Capture the cell that displays the provided text and extract its (X, Y) central coordinate. 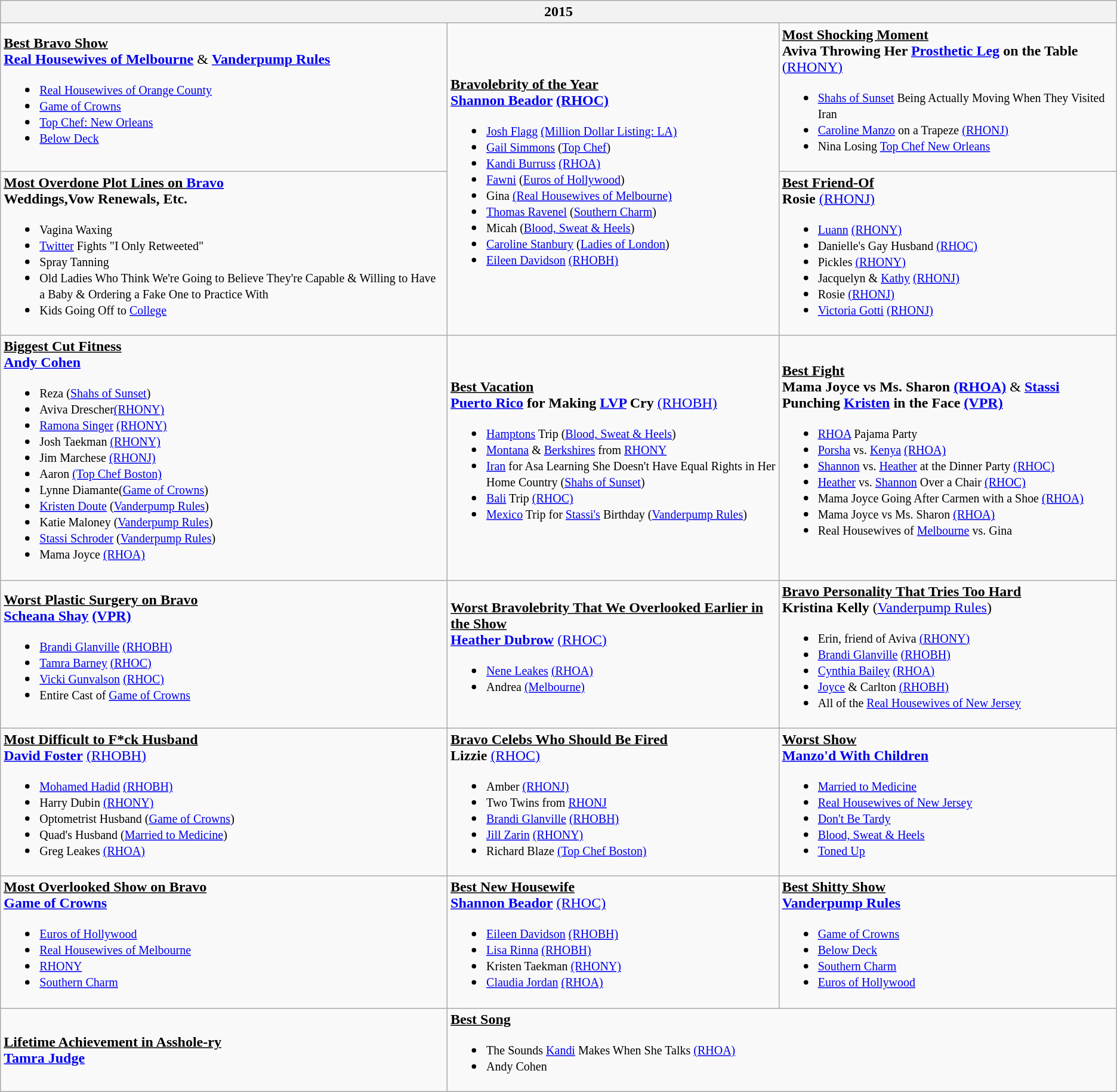
Worst Plastic Surgery on BravoScheana Shay (VPR)Brandi Glanville (RHOBH)Tamra Barney (RHOC)Vicki Gunvalson (RHOC)Entire Cast of Game of Crowns (224, 654)
Best Bravo ShowReal Housewives of Melbourne & Vanderpump RulesReal Housewives of Orange CountyGame of CrownsTop Chef: New OrleansBelow Deck (224, 97)
Best SongThe Sounds Kandi Makes When She Talks (RHOA)Andy Cohen (782, 1050)
Best New HousewifeShannon Beador (RHOC)Eileen Davidson (RHOBH)Lisa Rinna (RHOBH)Kristen Taekman (RHONY)Claudia Jordan (RHOA) (613, 942)
Lifetime Achievement in Asshole-ryTamra Judge (224, 1050)
Worst ShowManzo'd With ChildrenMarried to MedicineReal Housewives of New JerseyDon't Be TardyBlood, Sweat & HeelsToned Up (948, 802)
Best Shitty ShowVanderpump RulesGame of CrownsBelow DeckSouthern CharmEuros of Hollywood (948, 942)
Worst Bravolebrity That We Overlooked Earlier in the ShowHeather Dubrow (RHOC)Nene Leakes (RHOA)Andrea (Melbourne) (613, 654)
2015 (558, 12)
Best Friend-OfRosie (RHONJ)Luann (RHONY)Danielle's Gay Husband (RHOC)Pickles (RHONY)Jacquelyn & Kathy (RHONJ)Rosie (RHONJ)Victoria Gotti (RHONJ) (948, 253)
Most Overlooked Show on BravoGame of CrownsEuros of HollywoodReal Housewives of MelbourneRHONYSouthern Charm (224, 942)
